Return the [X, Y] coordinate for the center point of the cell that contains the specified text.  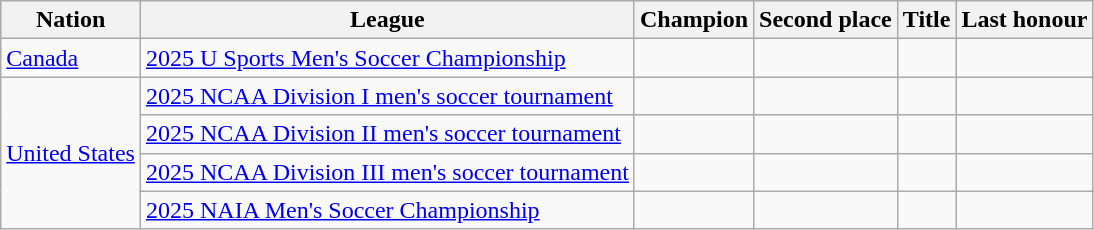
2025 NAIA Men's Soccer Championship [387, 210]
League [387, 20]
Title [926, 20]
United States [71, 153]
Nation [71, 20]
Canada [71, 58]
Champion [694, 20]
2025 NCAA Division I men's soccer tournament [387, 96]
2025 NCAA Division III men's soccer tournament [387, 172]
2025 U Sports Men's Soccer Championship [387, 58]
2025 NCAA Division II men's soccer tournament [387, 134]
Second place [826, 20]
Last honour [1024, 20]
